From the cell containing the given text, extract its center point as [X, Y] coordinate. 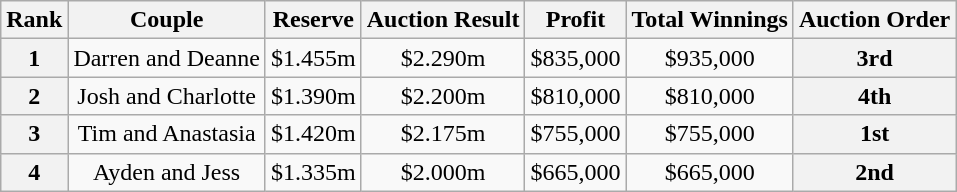
$935,000 [710, 58]
Auction Result [443, 20]
$1.390m [313, 96]
$835,000 [576, 58]
Total Winnings [710, 20]
4 [34, 172]
Ayden and Jess [167, 172]
3rd [874, 58]
Profit [576, 20]
$2.000m [443, 172]
3 [34, 134]
Rank [34, 20]
$2.290m [443, 58]
$1.455m [313, 58]
$1.420m [313, 134]
Darren and Deanne [167, 58]
$2.200m [443, 96]
Josh and Charlotte [167, 96]
4th [874, 96]
Couple [167, 20]
2nd [874, 172]
1st [874, 134]
2 [34, 96]
$2.175m [443, 134]
1 [34, 58]
Reserve [313, 20]
$1.335m [313, 172]
Tim and Anastasia [167, 134]
Auction Order [874, 20]
